Locate the cell with the specified text and output its [X, Y] center coordinate. 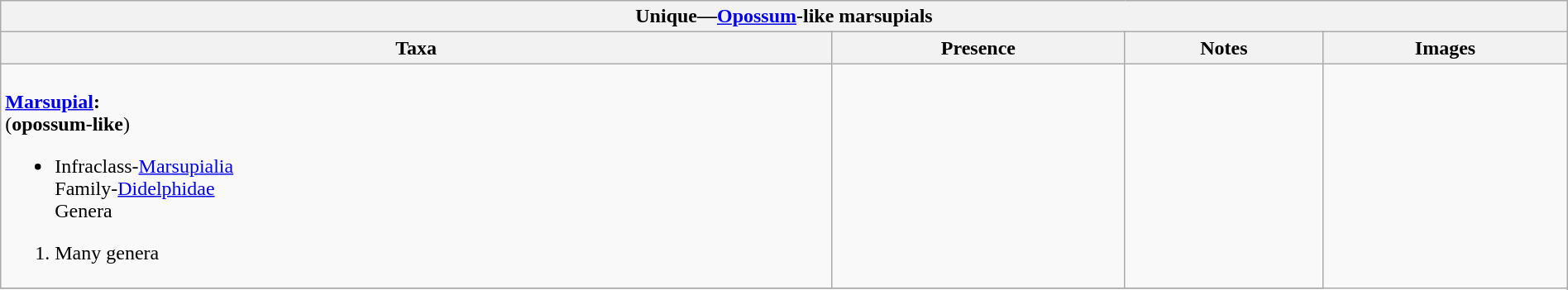
Notes [1224, 48]
Presence [979, 48]
Marsupial:(opossum-like)Infraclass-MarsupialiaFamily-DidelphidaeGeneraMany genera [417, 176]
Images [1446, 48]
Taxa [417, 48]
Unique—Opossum-like marsupials [784, 17]
